Output the (X, Y) coordinate of the center of the cell containing the given text.  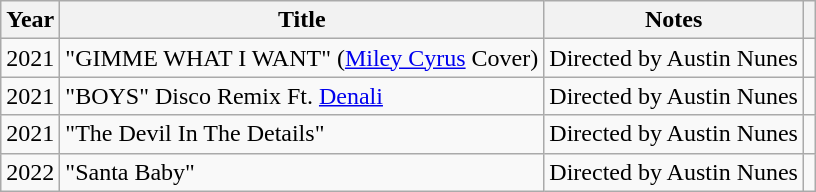
"BOYS" Disco Remix Ft. Denali (302, 96)
"Santa Baby" (302, 172)
Title (302, 20)
"GIMME WHAT I WANT" (Miley Cyrus Cover) (302, 58)
Year (30, 20)
Notes (674, 20)
"The Devil In The Details" (302, 134)
2022 (30, 172)
